Output the [X, Y] coordinate of the center of the cell containing the given text.  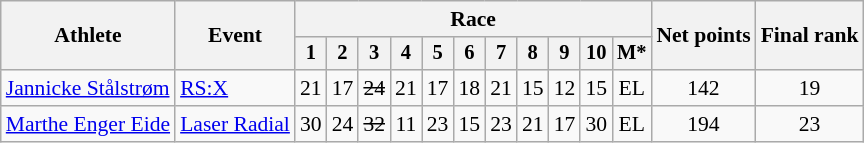
18 [469, 88]
9 [565, 54]
32 [374, 124]
Marthe Enger Eide [88, 124]
Race [473, 19]
Jannicke Stålstrøm [88, 88]
3 [374, 54]
10 [596, 54]
Athlete [88, 36]
8 [533, 54]
M* [632, 54]
2 [343, 54]
11 [406, 124]
4 [406, 54]
Event [235, 36]
6 [469, 54]
Net points [703, 36]
142 [703, 88]
19 [810, 88]
Laser Radial [235, 124]
1 [311, 54]
Final rank [810, 36]
RS:X [235, 88]
7 [501, 54]
5 [438, 54]
12 [565, 88]
194 [703, 124]
